Locate the cell with the specified text and output its (x, y) center coordinate. 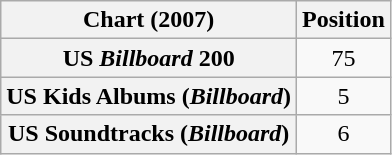
US Billboard 200 (149, 58)
6 (344, 134)
75 (344, 58)
US Kids Albums (Billboard) (149, 96)
Chart (2007) (149, 20)
Position (344, 20)
US Soundtracks (Billboard) (149, 134)
5 (344, 96)
